Locate the cell with the specified text and output its [X, Y] center coordinate. 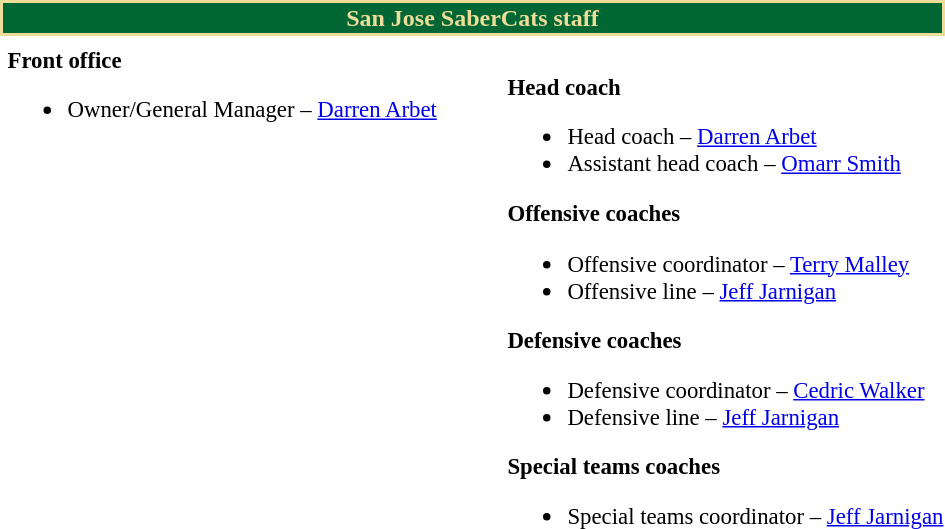
San Jose SaberCats staff [472, 18]
